Return [x, y] of the center of cell containing provided text 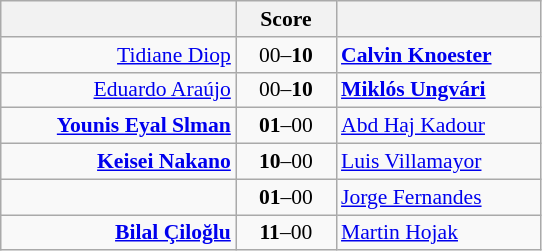
Tidiane Diop [118, 55]
Calvin Knoester [438, 55]
Score [286, 19]
Bilal Çiloğlu [118, 233]
Martin Hojak [438, 233]
Miklós Ungvári [438, 90]
11–00 [286, 233]
Abd Haj Kadour [438, 126]
Luis Villamayor [438, 162]
Younis Eyal Slman [118, 126]
10–00 [286, 162]
Keisei Nakano [118, 162]
Eduardo Araújo [118, 90]
Jorge Fernandes [438, 197]
